Find where the given text appears and provide that cell's center as (X, Y) coordinate. 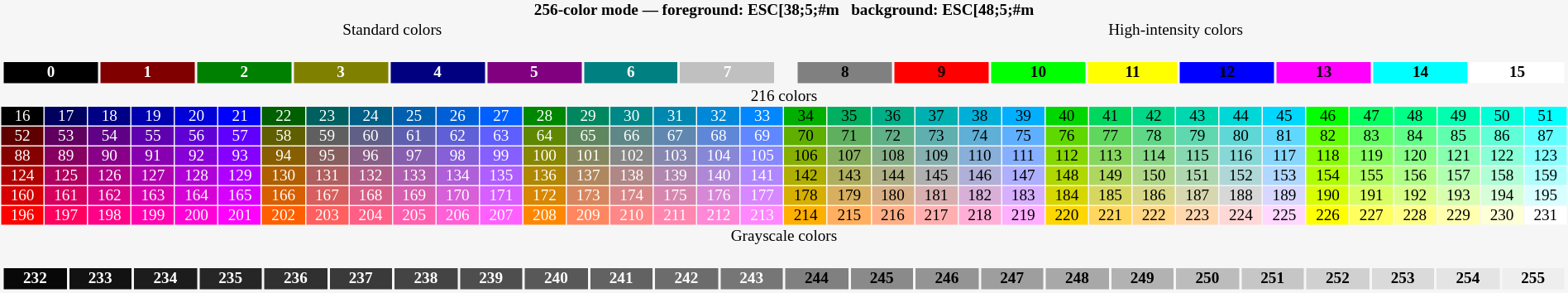
8 (845, 73)
191 (1371, 195)
246 (947, 279)
196 (23, 215)
51 (1545, 116)
98 (458, 156)
71 (849, 136)
150 (1154, 175)
110 (979, 156)
161 (66, 195)
159 (1545, 175)
57 (240, 136)
222 (1154, 215)
100 (544, 156)
70 (806, 136)
49 (1459, 116)
114 (1154, 156)
200 (197, 215)
32 (718, 116)
3 (341, 73)
38 (979, 116)
152 (1241, 175)
86 (1502, 136)
249 (1142, 279)
106 (806, 156)
253 (1403, 279)
59 (327, 136)
25 (414, 116)
28 (544, 116)
105 (762, 156)
234 (165, 279)
202 (283, 215)
178 (806, 195)
213 (762, 215)
53 (66, 136)
131 (327, 175)
10 (1039, 73)
47 (1371, 116)
2 (244, 73)
144 (893, 175)
24 (370, 116)
66 (632, 136)
1 (147, 73)
179 (849, 195)
90 (109, 156)
94 (283, 156)
82 (1328, 136)
89 (66, 156)
164 (197, 195)
134 (458, 175)
211 (675, 215)
87 (1545, 136)
237 (361, 279)
204 (370, 215)
233 (100, 279)
73 (936, 136)
35 (849, 116)
75 (1024, 136)
30 (632, 116)
220 (1067, 215)
43 (1198, 116)
117 (1284, 156)
148 (1067, 175)
192 (1414, 195)
206 (458, 215)
239 (491, 279)
40 (1067, 116)
248 (1077, 279)
235 (231, 279)
112 (1067, 156)
63 (501, 136)
74 (979, 136)
240 (556, 279)
19 (152, 116)
247 (1012, 279)
137 (589, 175)
208 (544, 215)
128 (197, 175)
127 (152, 175)
218 (979, 215)
88 (23, 156)
9 (942, 73)
83 (1371, 136)
228 (1414, 215)
39 (1024, 116)
166 (283, 195)
13 (1324, 73)
52 (23, 136)
23 (327, 116)
221 (1110, 215)
High-intensity colors (1176, 31)
147 (1024, 175)
123 (1545, 156)
119 (1371, 156)
33 (762, 116)
250 (1207, 279)
97 (414, 156)
113 (1110, 156)
223 (1198, 215)
85 (1459, 136)
184 (1067, 195)
11 (1132, 73)
251 (1273, 279)
81 (1284, 136)
198 (109, 215)
187 (1198, 195)
92 (197, 156)
145 (936, 175)
50 (1502, 116)
101 (589, 156)
217 (936, 215)
20 (197, 116)
60 (370, 136)
44 (1241, 116)
188 (1241, 195)
175 (675, 195)
232 (35, 279)
99 (501, 156)
80 (1241, 136)
225 (1284, 215)
26 (458, 116)
252 (1338, 279)
29 (589, 116)
115 (1198, 156)
21 (240, 116)
48 (1414, 116)
120 (1414, 156)
209 (589, 215)
215 (849, 215)
214 (806, 215)
244 (817, 279)
183 (1024, 195)
12 (1227, 73)
111 (1024, 156)
242 (686, 279)
4 (437, 73)
129 (240, 175)
130 (283, 175)
227 (1371, 215)
45 (1284, 116)
95 (327, 156)
165 (240, 195)
68 (718, 136)
160 (23, 195)
126 (109, 175)
64 (544, 136)
102 (632, 156)
193 (1459, 195)
203 (327, 215)
245 (882, 279)
151 (1198, 175)
256-color mode — foreground: ESC[38;5;#m background: ESC[48;5;#m (784, 11)
155 (1371, 175)
16 (23, 116)
118 (1328, 156)
46 (1328, 116)
91 (152, 156)
22 (283, 116)
154 (1328, 175)
171 (501, 195)
0 1 2 3 4 5 6 7 8 9 10 11 12 13 14 15 (784, 64)
125 (66, 175)
173 (589, 195)
194 (1502, 195)
169 (414, 195)
93 (240, 156)
143 (849, 175)
121 (1459, 156)
Grayscale colors (784, 236)
55 (152, 136)
84 (1414, 136)
67 (675, 136)
17 (66, 116)
72 (893, 136)
108 (893, 156)
107 (849, 156)
76 (1067, 136)
162 (109, 195)
172 (544, 195)
190 (1328, 195)
216 colors (784, 96)
180 (893, 195)
140 (718, 175)
189 (1284, 195)
254 (1468, 279)
58 (283, 136)
62 (458, 136)
42 (1154, 116)
219 (1024, 215)
56 (197, 136)
224 (1241, 215)
157 (1459, 175)
167 (327, 195)
201 (240, 215)
65 (589, 136)
226 (1328, 215)
241 (621, 279)
96 (370, 156)
238 (426, 279)
170 (458, 195)
77 (1110, 136)
236 (296, 279)
122 (1502, 156)
158 (1502, 175)
255 (1533, 279)
168 (370, 195)
Standard colors (393, 31)
27 (501, 116)
136 (544, 175)
232 233 234 235 236 237 238 239 240 241 242 243 244 245 246 247 248 249 250 251 252 253 254 255 (784, 269)
199 (152, 215)
156 (1414, 175)
181 (936, 195)
7 (728, 73)
207 (501, 215)
36 (893, 116)
146 (979, 175)
186 (1154, 195)
212 (718, 215)
6 (631, 73)
176 (718, 195)
5 (534, 73)
142 (806, 175)
185 (1110, 195)
14 (1421, 73)
37 (936, 116)
15 (1518, 73)
69 (762, 136)
0 (50, 73)
231 (1545, 215)
195 (1545, 195)
54 (109, 136)
243 (752, 279)
205 (414, 215)
133 (414, 175)
34 (806, 116)
210 (632, 215)
174 (632, 195)
18 (109, 116)
104 (718, 156)
149 (1110, 175)
78 (1154, 136)
138 (632, 175)
230 (1502, 215)
31 (675, 116)
182 (979, 195)
216 (893, 215)
61 (414, 136)
103 (675, 156)
163 (152, 195)
197 (66, 215)
135 (501, 175)
153 (1284, 175)
41 (1110, 116)
141 (762, 175)
132 (370, 175)
177 (762, 195)
116 (1241, 156)
124 (23, 175)
139 (675, 175)
79 (1198, 136)
109 (936, 156)
229 (1459, 215)
